From the cell containing the given text, extract its center point as (X, Y) coordinate. 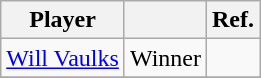
Winner (165, 58)
Ref. (232, 20)
Will Vaulks (63, 58)
Player (63, 20)
